Return the [X, Y] coordinate for the center point of the cell that contains the specified text.  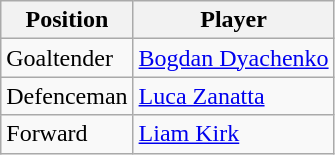
Liam Kirk [234, 134]
Forward [67, 134]
Goaltender [67, 58]
Luca Zanatta [234, 96]
Position [67, 20]
Defenceman [67, 96]
Player [234, 20]
Bogdan Dyachenko [234, 58]
